Search for the cell housing the specified text and yield its (x, y) center coordinate. 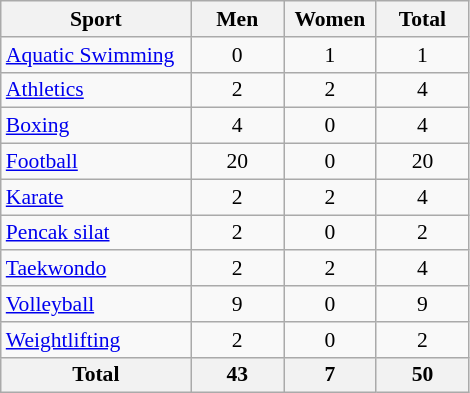
Pencak silat (96, 233)
Boxing (96, 126)
50 (422, 375)
Football (96, 162)
Men (238, 19)
Aquatic Swimming (96, 55)
Sport (96, 19)
Athletics (96, 90)
Volleyball (96, 304)
7 (330, 375)
Karate (96, 197)
Taekwondo (96, 269)
Women (330, 19)
43 (238, 375)
Weightlifting (96, 340)
